Return the [X, Y] coordinate for the center point of the cell that contains the specified text.  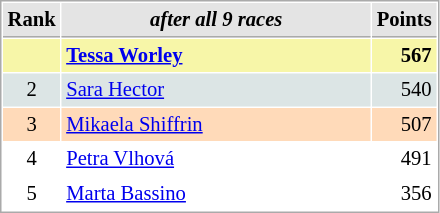
Sara Hector [216, 90]
Points [404, 20]
5 [32, 194]
491 [404, 158]
Tessa Worley [216, 56]
4 [32, 158]
Petra Vlhová [216, 158]
356 [404, 194]
Rank [32, 20]
3 [32, 124]
507 [404, 124]
Mikaela Shiffrin [216, 124]
567 [404, 56]
2 [32, 90]
Marta Bassino [216, 194]
after all 9 races [216, 20]
540 [404, 90]
